Identify which cell holds the provided text, then report its (x, y) central coordinate. 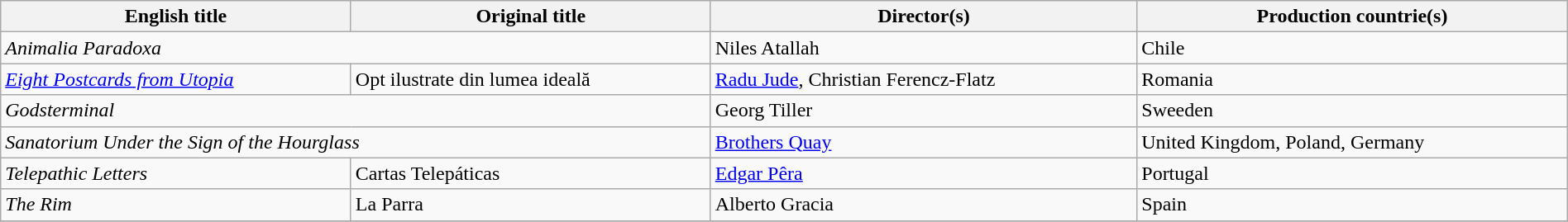
Animalia Paradoxa (356, 48)
Spain (1352, 205)
Alberto Gracia (924, 205)
Telepathic Letters (176, 173)
Eight Postcards from Utopia (176, 79)
United Kingdom, Poland, Germany (1352, 142)
Sweeden (1352, 111)
The Rim (176, 205)
Brothers Quay (924, 142)
Director(s) (924, 17)
Radu Jude, Christian Ferencz-Flatz (924, 79)
Sanatorium Under the Sign of the Hourglass (356, 142)
Georg Tiller (924, 111)
English title (176, 17)
Portugal (1352, 173)
Niles Atallah (924, 48)
Original title (531, 17)
Edgar Pêra (924, 173)
Cartas Telepáticas (531, 173)
Chile (1352, 48)
Opt ilustrate din lumea ideală (531, 79)
Romania (1352, 79)
Production countrie(s) (1352, 17)
Godsterminal (356, 111)
La Parra (531, 205)
